Search for the cell housing the specified text and yield its (X, Y) center coordinate. 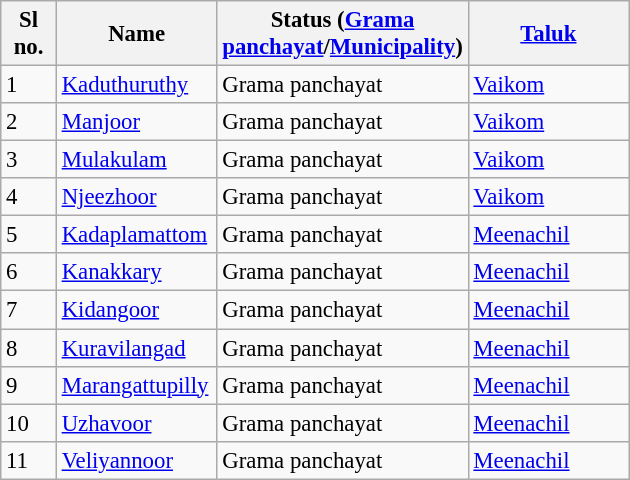
8 (29, 348)
Kuravilangad (136, 348)
9 (29, 385)
11 (29, 460)
Status (Grama panchayat/Municipality) (342, 34)
2 (29, 122)
Taluk (548, 34)
Veliyannoor (136, 460)
Uzhavoor (136, 423)
5 (29, 235)
10 (29, 423)
7 (29, 310)
Njeezhoor (136, 197)
6 (29, 273)
Name (136, 34)
Kanakkary (136, 273)
Mulakulam (136, 160)
4 (29, 197)
Manjoor (136, 122)
1 (29, 85)
3 (29, 160)
Marangattupilly (136, 385)
Kadaplamattom (136, 235)
Sl no. (29, 34)
Kaduthuruthy (136, 85)
Kidangoor (136, 310)
